Identify which cell holds the provided text, then report its [x, y] central coordinate. 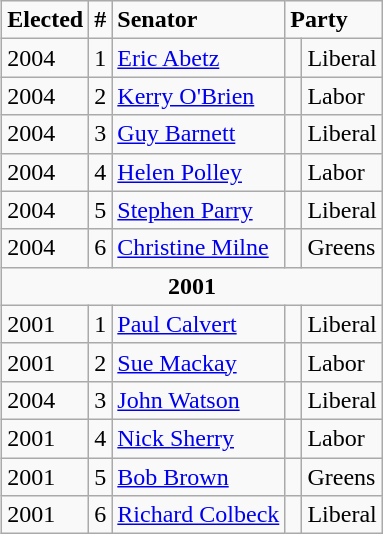
John Watson [198, 400]
Eric Abetz [198, 58]
Elected [46, 20]
Senator [198, 20]
Sue Mackay [198, 362]
Kerry O'Brien [198, 96]
# [100, 20]
Nick Sherry [198, 438]
Helen Polley [198, 172]
Paul Calvert [198, 324]
Stephen Parry [198, 210]
Guy Barnett [198, 134]
Christine Milne [198, 248]
Party [334, 20]
Richard Colbeck [198, 515]
Bob Brown [198, 477]
